For the text-containing cell, return its midpoint in [X, Y] coordinate format. 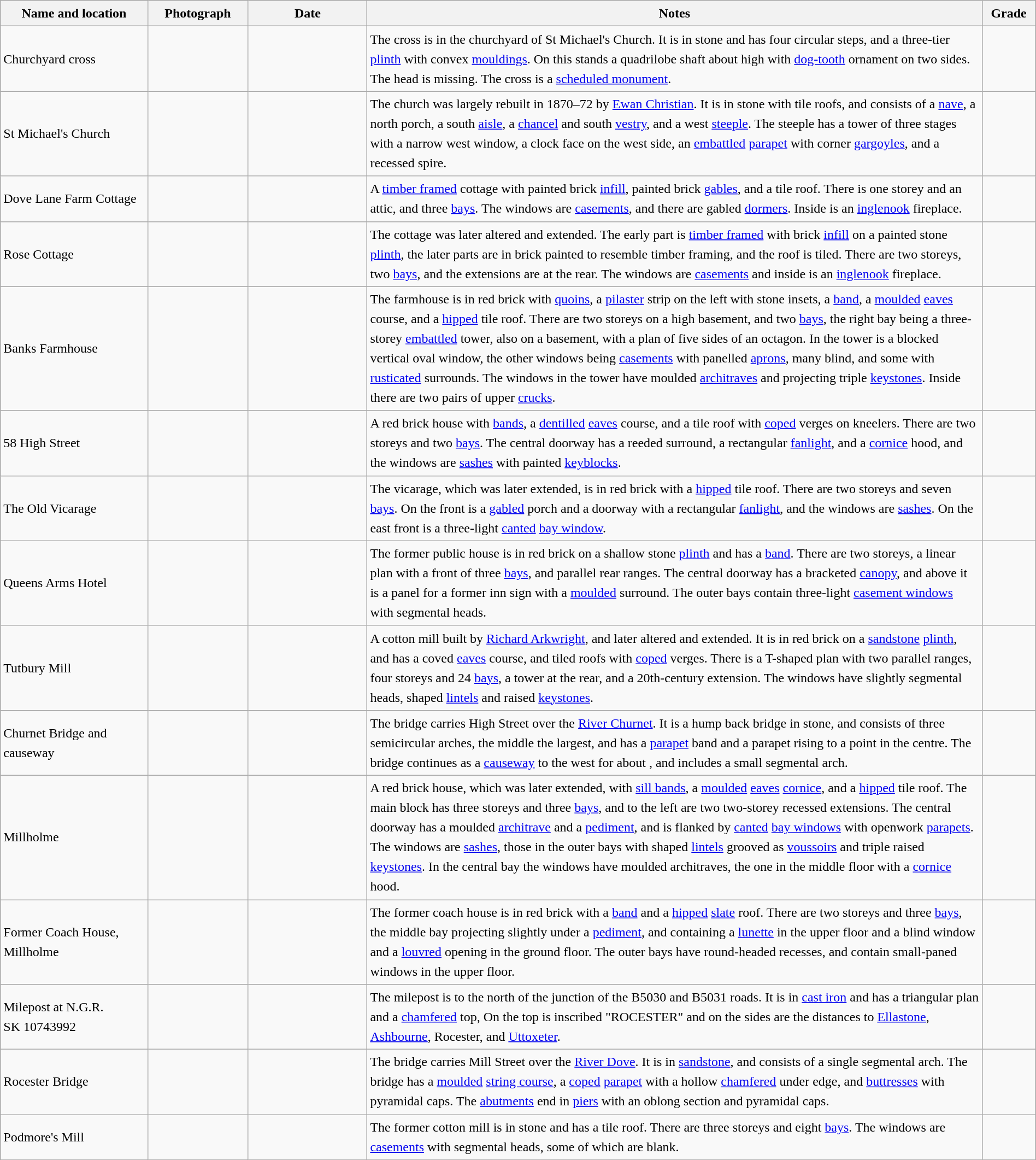
Banks Farmhouse [74, 349]
St Michael's Church [74, 133]
Grade [1009, 13]
Churnet Bridge and causeway [74, 742]
Queens Arms Hotel [74, 583]
Name and location [74, 13]
Millholme [74, 837]
Podmore's Mill [74, 1137]
Dove Lane Farm Cottage [74, 199]
Former Coach House, Millholme [74, 942]
Milepost at N.G.R. SK 10743992 [74, 1017]
The Old Vicarage [74, 508]
Date [308, 13]
Photograph [198, 13]
58 High Street [74, 443]
Tutbury Mill [74, 668]
Notes [674, 13]
Rose Cottage [74, 254]
Churchyard cross [74, 59]
Rocester Bridge [74, 1082]
